Provide the [X, Y] coordinate of the cell's center where the given text is located.  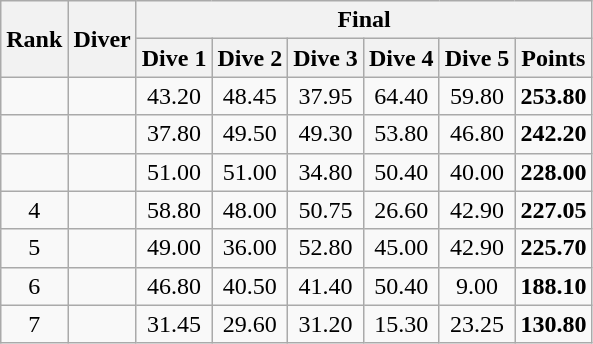
43.20 [174, 96]
45.00 [401, 248]
49.30 [326, 134]
228.00 [554, 172]
50.75 [326, 210]
227.05 [554, 210]
36.00 [250, 248]
48.45 [250, 96]
253.80 [554, 96]
7 [34, 324]
Dive 3 [326, 58]
Dive 2 [250, 58]
59.80 [477, 96]
130.80 [554, 324]
Dive 4 [401, 58]
49.50 [250, 134]
9.00 [477, 286]
40.00 [477, 172]
Diver [102, 39]
15.30 [401, 324]
31.20 [326, 324]
225.70 [554, 248]
26.60 [401, 210]
Final [364, 20]
Points [554, 58]
5 [34, 248]
Rank [34, 39]
31.45 [174, 324]
52.80 [326, 248]
37.80 [174, 134]
58.80 [174, 210]
49.00 [174, 248]
40.50 [250, 286]
Dive 1 [174, 58]
188.10 [554, 286]
34.80 [326, 172]
Dive 5 [477, 58]
4 [34, 210]
23.25 [477, 324]
48.00 [250, 210]
41.40 [326, 286]
53.80 [401, 134]
64.40 [401, 96]
37.95 [326, 96]
6 [34, 286]
29.60 [250, 324]
242.20 [554, 134]
